Determine the (x, y) coordinate at the center of the cell enclosing the given text.  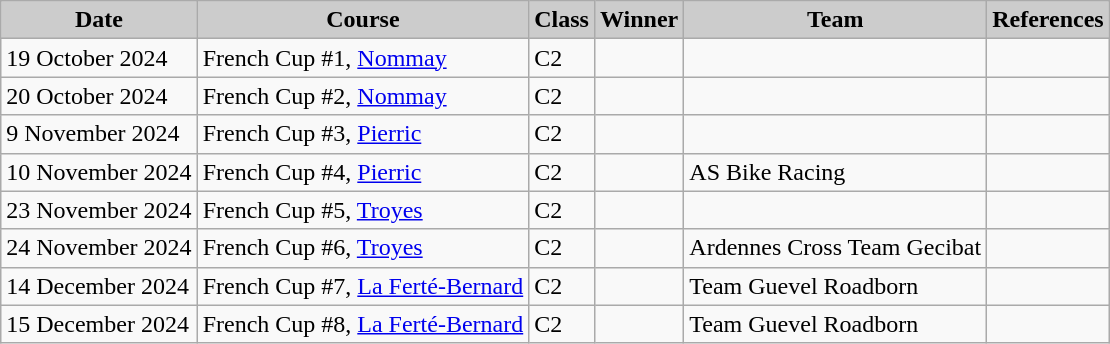
French Cup #2, Nommay (363, 96)
Ardennes Cross Team Gecibat (836, 248)
15 December 2024 (99, 324)
References (1048, 20)
9 November 2024 (99, 134)
Team (836, 20)
French Cup #8, La Ferté-Bernard (363, 324)
Winner (638, 20)
10 November 2024 (99, 172)
14 December 2024 (99, 286)
24 November 2024 (99, 248)
French Cup #3, Pierric (363, 134)
French Cup #6, Troyes (363, 248)
French Cup #5, Troyes (363, 210)
Course (363, 20)
Date (99, 20)
19 October 2024 (99, 58)
Class (562, 20)
French Cup #7, La Ferté-Bernard (363, 286)
AS Bike Racing (836, 172)
French Cup #4, Pierric (363, 172)
20 October 2024 (99, 96)
French Cup #1, Nommay (363, 58)
23 November 2024 (99, 210)
